Detect which cell encompasses the target text, then output its (X, Y) center coordinate. 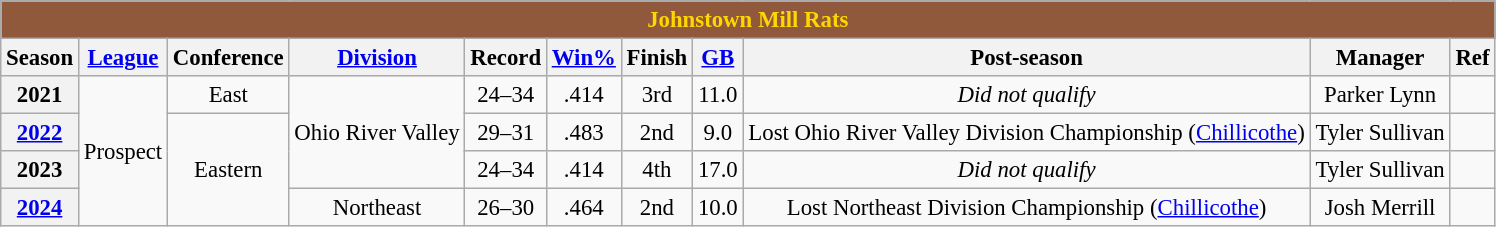
.483 (584, 133)
4th (656, 170)
GB (718, 58)
Northeast (377, 208)
Season (40, 58)
3rd (656, 95)
Post-season (1026, 58)
Johnstown Mill Rats (748, 20)
10.0 (718, 208)
Record (506, 58)
Lost Ohio River Valley Division Championship (Chillicothe) (1026, 133)
.464 (584, 208)
Conference (229, 58)
17.0 (718, 170)
East (229, 95)
Prospect (122, 151)
9.0 (718, 133)
Finish (656, 58)
Josh Merrill (1380, 208)
29–31 (506, 133)
Ref (1472, 58)
Division (377, 58)
26–30 (506, 208)
Win% (584, 58)
League (122, 58)
Lost Northeast Division Championship (Chillicothe) (1026, 208)
11.0 (718, 95)
Eastern (229, 170)
Parker Lynn (1380, 95)
2022 (40, 133)
2023 (40, 170)
2024 (40, 208)
Manager (1380, 58)
Ohio River Valley (377, 132)
2021 (40, 95)
